From the cell containing the given text, extract its center point as [X, Y] coordinate. 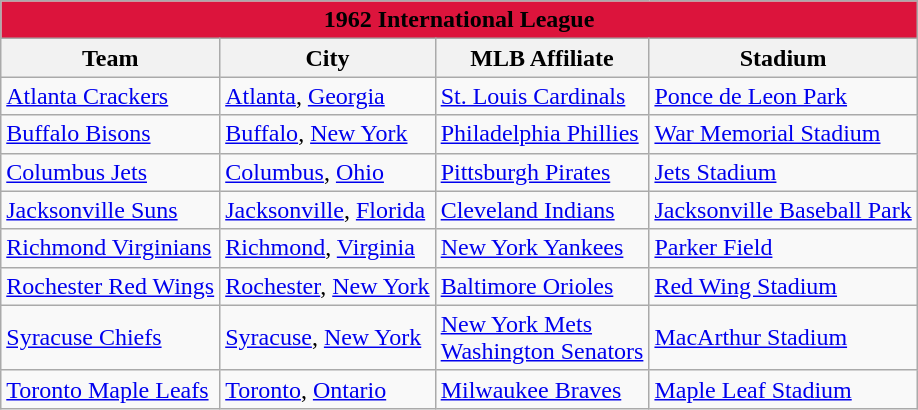
Columbus, Ohio [328, 172]
City [328, 58]
Parker Field [783, 248]
Rochester, New York [328, 286]
War Memorial Stadium [783, 134]
Atlanta Crackers [110, 96]
Pittsburgh Pirates [542, 172]
St. Louis Cardinals [542, 96]
Ponce de Leon Park [783, 96]
Jacksonville Baseball Park [783, 210]
Richmond Virginians [110, 248]
MacArthur Stadium [783, 338]
Team [110, 58]
1962 International League [459, 20]
New York Mets Washington Senators [542, 338]
Baltimore Orioles [542, 286]
Cleveland Indians [542, 210]
Jets Stadium [783, 172]
Syracuse Chiefs [110, 338]
Milwaukee Braves [542, 389]
Columbus Jets [110, 172]
MLB Affiliate [542, 58]
Jacksonville Suns [110, 210]
Atlanta, Georgia [328, 96]
Maple Leaf Stadium [783, 389]
Rochester Red Wings [110, 286]
Jacksonville, Florida [328, 210]
Toronto Maple Leafs [110, 389]
Philadelphia Phillies [542, 134]
Toronto, Ontario [328, 389]
Syracuse, New York [328, 338]
Red Wing Stadium [783, 286]
Buffalo, New York [328, 134]
Buffalo Bisons [110, 134]
New York Yankees [542, 248]
Richmond, Virginia [328, 248]
Stadium [783, 58]
